For the text-containing cell, return its midpoint in (X, Y) coordinate format. 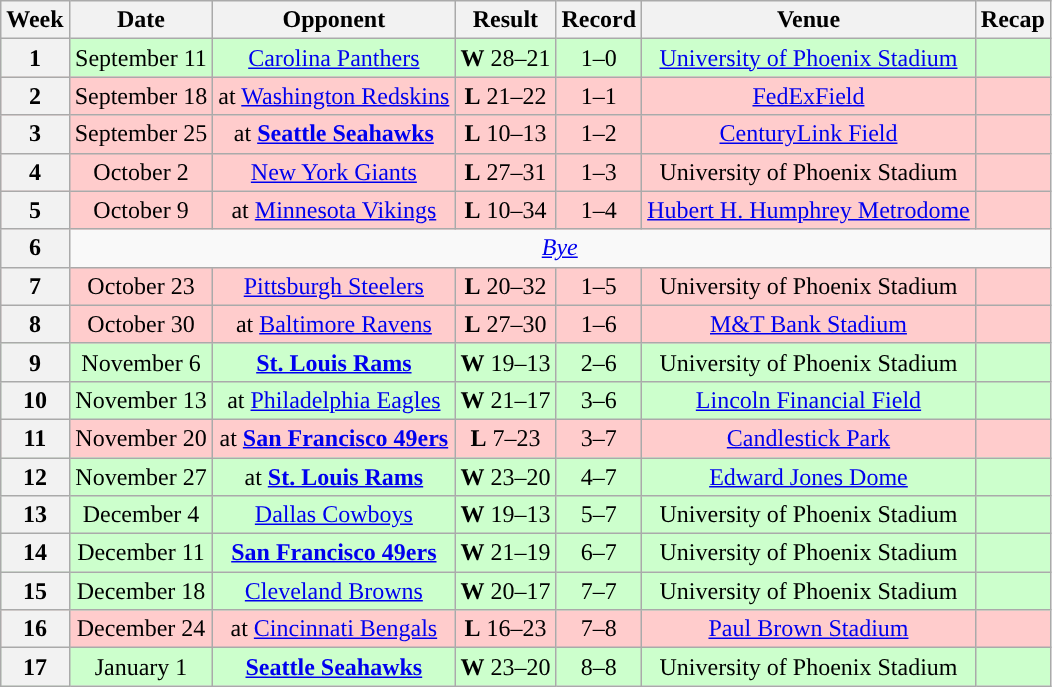
Record (599, 20)
M&T Bank Stadium (809, 324)
15 (35, 591)
November 20 (141, 438)
December 11 (141, 553)
1–4 (599, 210)
October 30 (141, 324)
at Baltimore Ravens (334, 324)
at Cincinnati Bengals (334, 629)
Paul Brown Stadium (809, 629)
3 (35, 134)
Edward Jones Dome (809, 477)
8 (35, 324)
Candlestick Park (809, 438)
1–3 (599, 172)
Lincoln Financial Field (809, 400)
Carolina Panthers (334, 58)
W 20–17 (506, 591)
December 18 (141, 591)
7 (35, 286)
L 21–22 (506, 96)
1–6 (599, 324)
2 (35, 96)
November 27 (141, 477)
3–6 (599, 400)
11 (35, 438)
at Philadelphia Eagles (334, 400)
September 11 (141, 58)
Result (506, 20)
December 24 (141, 629)
1–5 (599, 286)
November 13 (141, 400)
7–7 (599, 591)
New York Giants (334, 172)
10 (35, 400)
L 27–30 (506, 324)
6–7 (599, 553)
8–8 (599, 667)
October 9 (141, 210)
L 27–31 (506, 172)
CenturyLink Field (809, 134)
14 (35, 553)
4–7 (599, 477)
W 28–21 (506, 58)
4 (35, 172)
San Francisco 49ers (334, 553)
9 (35, 362)
at St. Louis Rams (334, 477)
L 20–32 (506, 286)
L 10–34 (506, 210)
September 18 (141, 96)
Dallas Cowboys (334, 515)
W 21–17 (506, 400)
Bye (560, 248)
2–6 (599, 362)
3–7 (599, 438)
January 1 (141, 667)
St. Louis Rams (334, 362)
FedExField (809, 96)
Pittsburgh Steelers (334, 286)
16 (35, 629)
Seattle Seahawks (334, 667)
17 (35, 667)
Date (141, 20)
Cleveland Browns (334, 591)
5 (35, 210)
13 (35, 515)
at Washington Redskins (334, 96)
5–7 (599, 515)
6 (35, 248)
W 21–19 (506, 553)
Opponent (334, 20)
L 7–23 (506, 438)
L 16–23 (506, 629)
November 6 (141, 362)
October 23 (141, 286)
at Seattle Seahawks (334, 134)
October 2 (141, 172)
L 10–13 (506, 134)
Week (35, 20)
1–0 (599, 58)
Recap (1012, 20)
at San Francisco 49ers (334, 438)
7–8 (599, 629)
1–2 (599, 134)
Venue (809, 20)
1–1 (599, 96)
December 4 (141, 515)
12 (35, 477)
Hubert H. Humphrey Metrodome (809, 210)
at Minnesota Vikings (334, 210)
September 25 (141, 134)
1 (35, 58)
